Output the [x, y] coordinate of the center of the cell containing the given text.  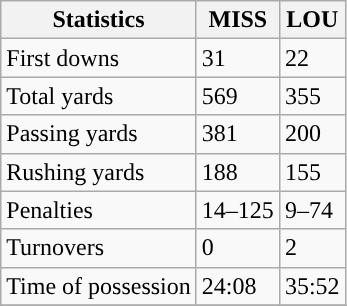
Time of possession [99, 286]
Statistics [99, 20]
2 [312, 248]
0 [238, 248]
Total yards [99, 96]
9–74 [312, 210]
355 [312, 96]
31 [238, 58]
569 [238, 96]
Rushing yards [99, 172]
Passing yards [99, 134]
188 [238, 172]
LOU [312, 20]
200 [312, 134]
24:08 [238, 286]
381 [238, 134]
14–125 [238, 210]
155 [312, 172]
22 [312, 58]
Penalties [99, 210]
MISS [238, 20]
Turnovers [99, 248]
First downs [99, 58]
35:52 [312, 286]
